Capture the cell that displays the provided text and extract its [X, Y] central coordinate. 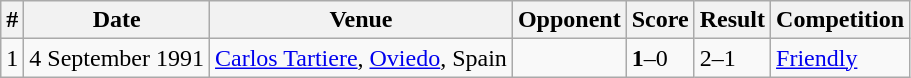
Friendly [840, 58]
Competition [840, 20]
Date [117, 20]
# [12, 20]
Score [660, 20]
Opponent [569, 20]
Result [732, 20]
1 [12, 58]
4 September 1991 [117, 58]
1–0 [660, 58]
Venue [362, 20]
Carlos Tartiere, Oviedo, Spain [362, 58]
2–1 [732, 58]
